For the text-containing cell, return its midpoint in (x, y) coordinate format. 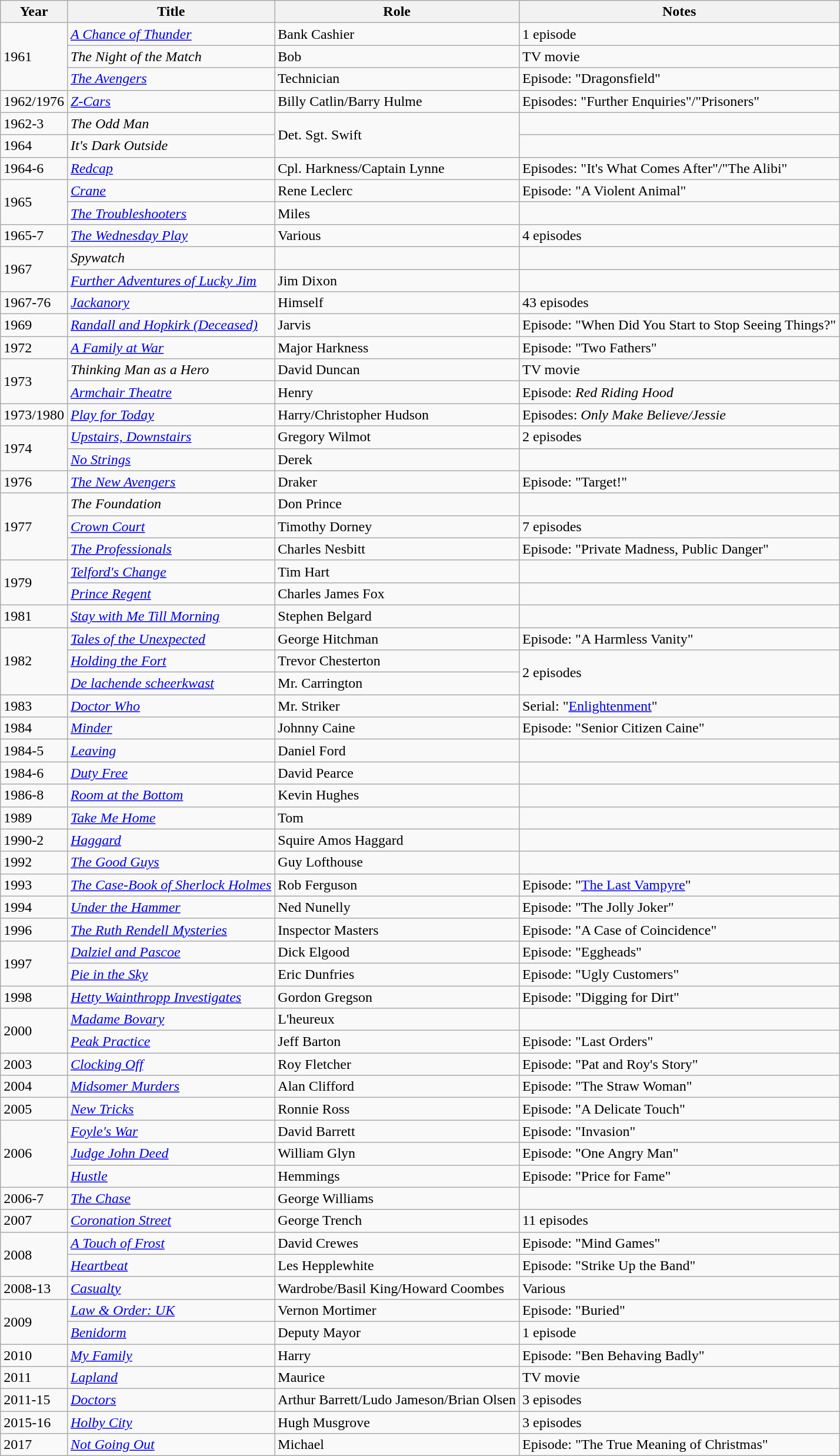
Gregory Wilmot (397, 437)
2003 (34, 1064)
Episode: "Target!" (679, 482)
Bank Cashier (397, 34)
Arthur Barrett/Ludo Jameson/Brian Olsen (397, 1400)
George Trench (397, 1221)
2010 (34, 1355)
Squire Amos Haggard (397, 840)
11 episodes (679, 1221)
The Ruth Rendell Mysteries (171, 929)
2015-16 (34, 1422)
1993 (34, 885)
Henry (397, 392)
David Barrett (397, 1131)
Thinking Man as a Hero (171, 370)
Take Me Home (171, 818)
Episode: "A Case of Coincidence" (679, 929)
Episodes: Only Make Believe/Jessie (679, 415)
1967 (34, 269)
Episode: "One Angry Man" (679, 1154)
A Touch of Frost (171, 1243)
Rene Leclerc (397, 191)
Upstairs, Downstairs (171, 437)
It's Dark Outside (171, 146)
Armchair Theatre (171, 392)
Redcap (171, 168)
Clocking Off (171, 1064)
The Troubleshooters (171, 213)
William Glyn (397, 1154)
Randall and Hopkirk (Deceased) (171, 325)
2008 (34, 1254)
1965 (34, 202)
Episode: "When Did You Start to Stop Seeing Things?" (679, 325)
The Chase (171, 1198)
Episode: "A Harmless Vanity" (679, 638)
George Williams (397, 1198)
1992 (34, 862)
1965-7 (34, 235)
Hemmings (397, 1176)
Dalziel and Pascoe (171, 952)
A Family at War (171, 348)
4 episodes (679, 235)
Draker (397, 482)
Holding the Fort (171, 661)
1986-8 (34, 795)
Tim Hart (397, 571)
David Pearce (397, 773)
Episode: "Price for Fame" (679, 1176)
Rob Ferguson (397, 885)
David Duncan (397, 370)
The Professionals (171, 549)
The Odd Man (171, 124)
Guy Lofthouse (397, 862)
1962-3 (34, 124)
Madame Bovary (171, 1019)
Further Adventures of Lucky Jim (171, 281)
Eric Dunfries (397, 974)
Timothy Dorney (397, 527)
Coronation Street (171, 1221)
Doctors (171, 1400)
Episode: "A Delicate Touch" (679, 1109)
Wardrobe/Basil King/Howard Coombes (397, 1288)
Harry/Christopher Hudson (397, 415)
1989 (34, 818)
1962/1976 (34, 101)
43 episodes (679, 303)
Pie in the Sky (171, 974)
Miles (397, 213)
1983 (34, 706)
Episode: "Senior Citizen Caine" (679, 728)
2004 (34, 1087)
Casualty (171, 1288)
Leaving (171, 751)
The Good Guys (171, 862)
1997 (34, 963)
Spywatch (171, 258)
Episode: "Digging for Dirt" (679, 997)
1998 (34, 997)
Serial: "Enlightenment" (679, 706)
Major Harkness (397, 348)
Inspector Masters (397, 929)
2005 (34, 1109)
Episode: "A Violent Animal" (679, 191)
Episode: "The Jolly Joker" (679, 907)
Det. Sgt. Swift (397, 135)
Episode: "Pat and Roy's Story" (679, 1064)
1994 (34, 907)
1984-6 (34, 773)
Judge John Deed (171, 1154)
Gordon Gregson (397, 997)
Deputy Mayor (397, 1332)
Vernon Mortimer (397, 1310)
Stephen Belgard (397, 616)
Tales of the Unexpected (171, 638)
L'heureux (397, 1019)
Episodes: "It's What Comes After"/"The Alibi" (679, 168)
Benidorm (171, 1332)
Episode: "Dragonsfield" (679, 79)
1973/1980 (34, 415)
Harry (397, 1355)
Ned Nunelly (397, 907)
2011 (34, 1378)
Z-Cars (171, 101)
Notes (679, 12)
Episode: "Two Fathers" (679, 348)
Jim Dixon (397, 281)
2006-7 (34, 1198)
Role (397, 12)
Johnny Caine (397, 728)
1976 (34, 482)
Bob (397, 56)
No Strings (171, 459)
A Chance of Thunder (171, 34)
The Night of the Match (171, 56)
1974 (34, 448)
Minder (171, 728)
2017 (34, 1445)
Episodes: "Further Enquiries"/"Prisoners" (679, 101)
The Case-Book of Sherlock Holmes (171, 885)
1972 (34, 348)
Mr. Carrington (397, 684)
1984-5 (34, 751)
Duty Free (171, 773)
Charles Nesbitt (397, 549)
1961 (34, 56)
Peak Practice (171, 1042)
Title (171, 12)
Mr. Striker (397, 706)
Ronnie Ross (397, 1109)
Dick Elgood (397, 952)
George Hitchman (397, 638)
Holby City (171, 1422)
My Family (171, 1355)
Don Prince (397, 504)
Episode: Red Riding Hood (679, 392)
David Crewes (397, 1243)
Kevin Hughes (397, 795)
Play for Today (171, 415)
Cpl. Harkness/Captain Lynne (397, 168)
1973 (34, 381)
Episode: "Ugly Customers" (679, 974)
Under the Hammer (171, 907)
Hugh Musgrove (397, 1422)
Telford's Change (171, 571)
Episode: "Buried" (679, 1310)
1964-6 (34, 168)
Charles James Fox (397, 594)
Technician (397, 79)
7 episodes (679, 527)
Episode: "Invasion" (679, 1131)
2000 (34, 1031)
Crown Court (171, 527)
Jackanory (171, 303)
Trevor Chesterton (397, 661)
1967-76 (34, 303)
Tom (397, 818)
Episode: "Last Orders" (679, 1042)
The Foundation (171, 504)
The Wednesday Play (171, 235)
Episode: "Strike Up the Band" (679, 1265)
Daniel Ford (397, 751)
Haggard (171, 840)
Foyle's War (171, 1131)
Roy Fletcher (397, 1064)
De lachende scheerkwast (171, 684)
2008-13 (34, 1288)
Midsomer Murders (171, 1087)
1964 (34, 146)
1981 (34, 616)
Episode: "The True Meaning of Christmas" (679, 1445)
2011-15 (34, 1400)
Lapland (171, 1378)
Derek (397, 459)
Episode: "The Last Vampyre" (679, 885)
Crane (171, 191)
Episode: "Mind Games" (679, 1243)
Les Hepplewhite (397, 1265)
Prince Regent (171, 594)
Michael (397, 1445)
Billy Catlin/Barry Hulme (397, 101)
1969 (34, 325)
1979 (34, 582)
The Avengers (171, 79)
Jarvis (397, 325)
Hetty Wainthropp Investigates (171, 997)
Year (34, 12)
Not Going Out (171, 1445)
Heartbeat (171, 1265)
Episode: "Eggheads" (679, 952)
Episode: "The Straw Woman" (679, 1087)
Alan Clifford (397, 1087)
2006 (34, 1154)
Law & Order: UK (171, 1310)
Hustle (171, 1176)
Jeff Barton (397, 1042)
The New Avengers (171, 482)
Room at the Bottom (171, 795)
Maurice (397, 1378)
Stay with Me Till Morning (171, 616)
Himself (397, 303)
Episode: "Ben Behaving Badly" (679, 1355)
1996 (34, 929)
1990-2 (34, 840)
1977 (34, 527)
Doctor Who (171, 706)
2009 (34, 1321)
New Tricks (171, 1109)
1984 (34, 728)
2007 (34, 1221)
Episode: "Private Madness, Public Danger" (679, 549)
1982 (34, 661)
